Find where the given text appears and provide that cell's center as (X, Y) coordinate. 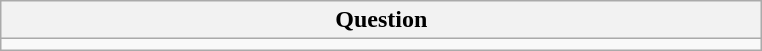
Question (382, 20)
